From the cell containing the given text, extract its center point as [X, Y] coordinate. 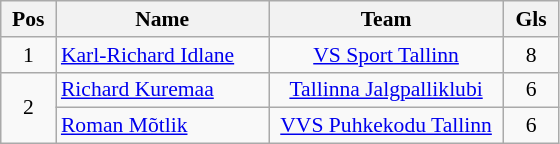
Pos [28, 19]
VS Sport Tallinn [386, 55]
Tallinna Jalgpalliklubi [386, 90]
Name [162, 19]
Roman Mõtlik [162, 126]
Richard Kuremaa [162, 90]
VVS Puhkekodu Tallinn [386, 126]
Karl-Richard Idlane [162, 55]
2 [28, 108]
Gls [532, 19]
Team [386, 19]
8 [532, 55]
1 [28, 55]
